Return the (X, Y) coordinate for the center point of the cell that contains the specified text.  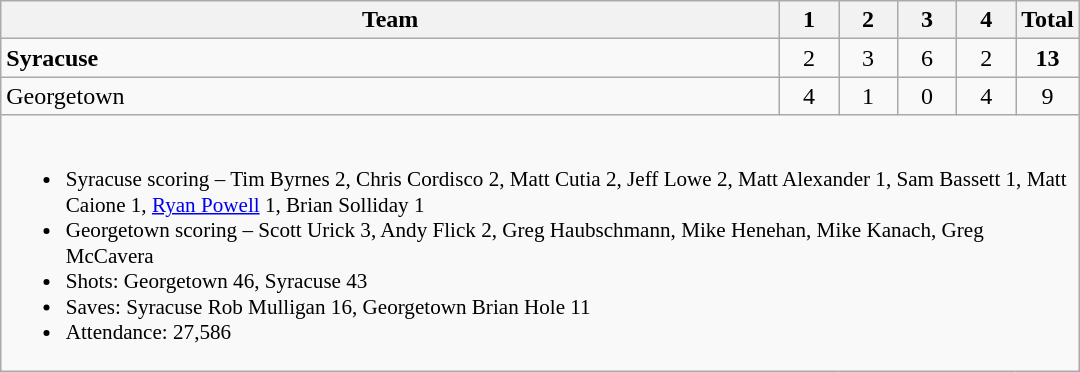
6 (928, 58)
Georgetown (390, 96)
Syracuse (390, 58)
Team (390, 20)
13 (1048, 58)
0 (928, 96)
9 (1048, 96)
Total (1048, 20)
